Return the [x, y] coordinate for the center point of the cell that contains the specified text.  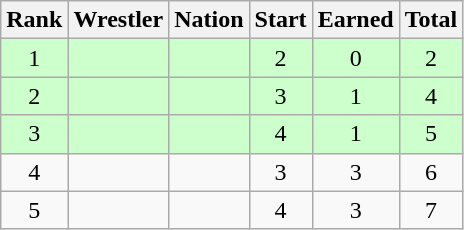
Earned [356, 20]
Rank [34, 20]
Wrestler [118, 20]
Start [280, 20]
0 [356, 58]
7 [431, 210]
6 [431, 172]
Nation [209, 20]
Total [431, 20]
